Detect which cell encompasses the target text, then output its (x, y) center coordinate. 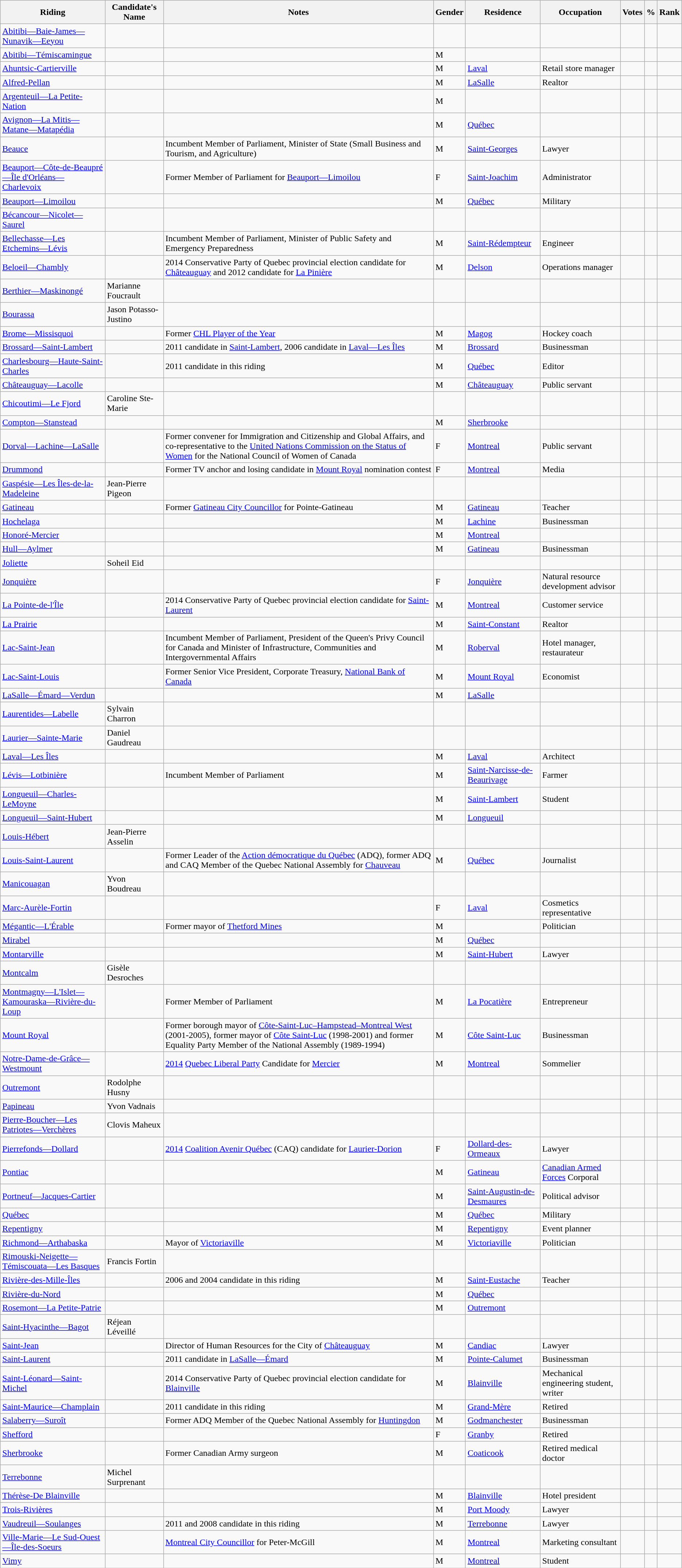
La Prairie (53, 624)
Joliette (53, 563)
Editor (580, 366)
Mégantic—L'Érable (53, 926)
Candidate's Name (134, 12)
Vimy (53, 1561)
Saint-Constant (503, 624)
Abitibi—Baie-James—Nunavik—Eeyou (53, 36)
Hotel manager, restaurateur (580, 648)
Former Leader of the Action démocratique du Québec (ADQ), former ADQ and CAQ Member of the Quebec National Assembly for Chauveau (299, 860)
2014 Conservative Party of Quebec provincial election candidate for Saint-Laurent (299, 605)
Saint-Narcisse-de-Beaurivage (503, 775)
Hull—Aylmer (53, 549)
La Pointe-de-l'Île (53, 605)
Soheil Eid (134, 563)
% (651, 12)
Event planner (580, 1228)
Montreal City Councillor for Peter-McGill (299, 1542)
Farmer (580, 775)
Journalist (580, 860)
Thérèse-De Blainville (53, 1496)
Candiac (503, 1345)
Architect (580, 756)
Alfred-Pellan (53, 82)
2014 Quebec Liberal Party Candidate for Mercier (299, 1064)
Pointe-Calumet (503, 1359)
Riding (53, 12)
Louis-Saint-Laurent (53, 860)
Victoriaville (503, 1243)
Notre-Dame-de-Grâce—Westmount (53, 1064)
Manicouagan (53, 884)
Brome—Missisquoi (53, 333)
Saint-Laurent (53, 1359)
Rivière-des-Mille-Îles (53, 1280)
Berthier—Maskinongé (53, 291)
Mechanical engineering student, writer (580, 1383)
Godmanchester (503, 1420)
Laurier—Sainte-Marie (53, 737)
2011 candidate in LaSalle—Émard (299, 1359)
Residence (503, 12)
2014 Coalition Avenir Québec (CAQ) candidate for Laurier-Dorion (299, 1148)
Engineer (580, 243)
Bourassa (53, 315)
Former mayor of Thetford Mines (299, 926)
Lévis—Lotbinière (53, 775)
Ville-Marie—Le Sud-Ouest—Île-des-Soeurs (53, 1542)
Rosemont—La Petite-Patrie (53, 1308)
Saint-Léonard—Saint-Michel (53, 1383)
2011 candidate in Saint-Lambert, 2006 candidate in Laval—Les Îles (299, 347)
Pierrefonds—Dollard (53, 1148)
Incumbent Member of Parliament (299, 775)
Former Canadian Army surgeon (299, 1453)
Sommelier (580, 1064)
Lachine (503, 521)
2006 and 2004 candidate in this riding (299, 1280)
Drummond (53, 470)
Rank (670, 12)
Laurentides—Labelle (53, 714)
Saint-Eustache (503, 1280)
Mirabel (53, 940)
La Pocatière (503, 1001)
Lac-Saint-Louis (53, 676)
Saint-Jean (53, 1345)
Former CHL Player of the Year (299, 333)
Brossard—Saint-Lambert (53, 347)
Longueuil—Saint-Hubert (53, 818)
Beauport—Limoilou (53, 201)
Political advisor (580, 1196)
Châteauguay (503, 385)
Marc-Aurèle-Fortin (53, 907)
Sylvain Charron (134, 714)
Papineau (53, 1106)
Retired medical doctor (580, 1453)
Réjean Léveillé (134, 1327)
Gender (450, 12)
Argenteuil—La Petite-Nation (53, 101)
Yvon Boudreau (134, 884)
Montmagny—L'Islet—Kamouraska—Rivière-du-Loup (53, 1001)
Saint-Augustin-de-Desmaures (503, 1196)
Entrepreneur (580, 1001)
Beauce (53, 149)
Côte Saint-Luc (503, 1035)
2014 Conservative Party of Quebec provincial election candidate for Châteauguay and 2012 candidate for La Pinière (299, 267)
Cosmetics representative (580, 907)
Pierre-Boucher—Les Patriotes—Verchères (53, 1125)
Pontiac (53, 1172)
Hochelaga (53, 521)
Hotel president (580, 1496)
Mayor of Victoriaville (299, 1243)
Abitibi—Témiscamingue (53, 55)
Bellechasse—Les Etchemins—Lévis (53, 243)
Beloeil—Chambly (53, 267)
Occupation (580, 12)
Longueuil—Charles-LeMoyne (53, 799)
Operations manager (580, 267)
2011 and 2008 candidate in this riding (299, 1523)
Clovis Maheux (134, 1125)
Votes (632, 12)
Coaticook (503, 1453)
Incumbent Member of Parliament, Minister of State (Small Business and Tourism, and Agriculture) (299, 149)
Dorval—Lachine—LaSalle (53, 446)
Jason Potasso-Justino (134, 315)
Rivière-du-Nord (53, 1294)
Hockey coach (580, 333)
Salaberry—Suroît (53, 1420)
Saint-Georges (503, 149)
Customer service (580, 605)
Granby (503, 1434)
Lac-Saint-Jean (53, 648)
Saint-Maurice—Champlain (53, 1407)
Châteauguay—Lacolle (53, 385)
Vaudreuil—Soulanges (53, 1523)
Saint-Rédempteur (503, 243)
Former ADQ Member of the Quebec National Assembly for Huntingdon (299, 1420)
Port Moody (503, 1509)
Administrator (580, 177)
Brossard (503, 347)
Chicoutimi—Le Fjord (53, 404)
Montcalm (53, 973)
Former Member of Parliament (299, 1001)
Beauport—Côte-de-Beaupré—Île d'Orléans—Charlevoix (53, 177)
Marianne Foucrault (134, 291)
Notes (299, 12)
Laval—Les Îles (53, 756)
Portneuf—Jacques-Cartier (53, 1196)
Francis Fortin (134, 1261)
Former Senior Vice President, Corporate Treasury, National Bank of Canada (299, 676)
Ahuntsic-Cartierville (53, 68)
Director of Human Resources for the City of Châteauguay (299, 1345)
Former Member of Parliament for Beauport—Limoilou (299, 177)
Saint-Joachim (503, 177)
Honoré-Mercier (53, 535)
Gaspésie—Les Îles-de-la-Madeleine (53, 488)
LaSalle—Émard—Verdun (53, 695)
Dollard-des-Ormeaux (503, 1148)
Marketing consultant (580, 1542)
Former TV anchor and losing candidate in Mount Royal nomination contest (299, 470)
Compton—Stanstead (53, 422)
Bécancour—Nicolet—Saurel (53, 219)
Yvon Vadnais (134, 1106)
Jean-Pierre Pigeon (134, 488)
Media (580, 470)
Saint-Hyacinthe—Bagot (53, 1327)
Gisèle Desroches (134, 973)
Saint-Hubert (503, 954)
Richmond—Arthabaska (53, 1243)
Jean-Pierre Asselin (134, 836)
Delson (503, 267)
2014 Conservative Party of Quebec provincial election candidate for Blainville (299, 1383)
Incumbent Member of Parliament, Minister of Public Safety and Emergency Preparedness (299, 243)
Daniel Gaudreau (134, 737)
Roberval (503, 648)
Magog (503, 333)
Saint-Lambert (503, 799)
Michel Surprenant (134, 1477)
Shefford (53, 1434)
Montarville (53, 954)
Louis-Hébert (53, 836)
Natural resource development advisor (580, 581)
Caroline Ste-Marie (134, 404)
Charlesbourg—Haute-Saint-Charles (53, 366)
Trois-Rivières (53, 1509)
Retail store manager (580, 68)
Avignon—La Mitis—Matane—Matapédia (53, 125)
Longueuil (503, 818)
Rodolphe Husny (134, 1087)
Grand-Mère (503, 1407)
Former Gatineau City Councillor for Pointe-Gatineau (299, 507)
Rimouski-Neigette—Témiscouata—Les Basques (53, 1261)
Economist (580, 676)
Canadian Armed Forces Corporal (580, 1172)
